Pinpoint the cell where the given text exists, returning its (x, y) midpoint coordinate. 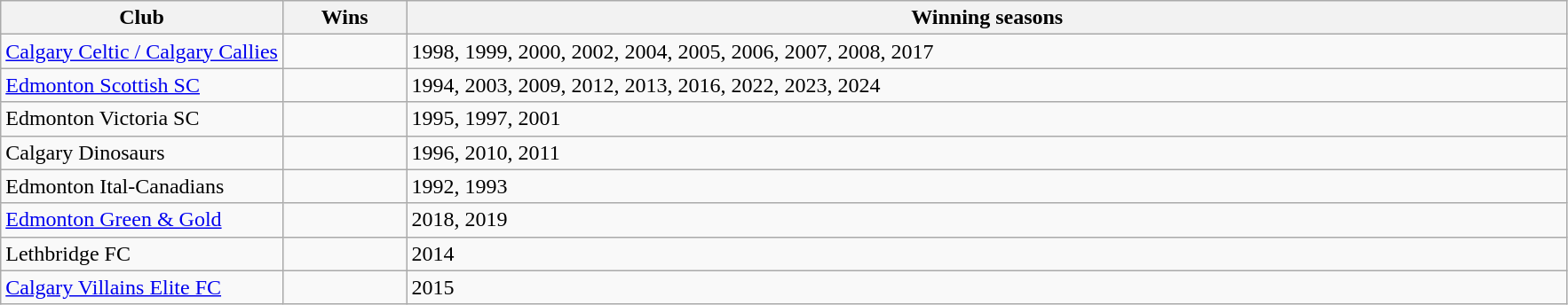
Calgary Celtic / Calgary Callies (142, 51)
Edmonton Green & Gold (142, 220)
1994, 2003, 2009, 2012, 2013, 2016, 2022, 2023, 2024 (987, 85)
Calgary Dinosaurs (142, 152)
Edmonton Victoria SC (142, 119)
1992, 1993 (987, 186)
Calgary Villains Elite FC (142, 287)
2014 (987, 254)
2015 (987, 287)
Wins (344, 18)
Edmonton Scottish SC (142, 85)
1996, 2010, 2011 (987, 152)
Edmonton Ital-Canadians (142, 186)
Lethbridge FC (142, 254)
1998, 1999, 2000, 2002, 2004, 2005, 2006, 2007, 2008, 2017 (987, 51)
1995, 1997, 2001 (987, 119)
Winning seasons (987, 18)
2018, 2019 (987, 220)
Club (142, 18)
